From the cell containing the given text, extract its center point as [X, Y] coordinate. 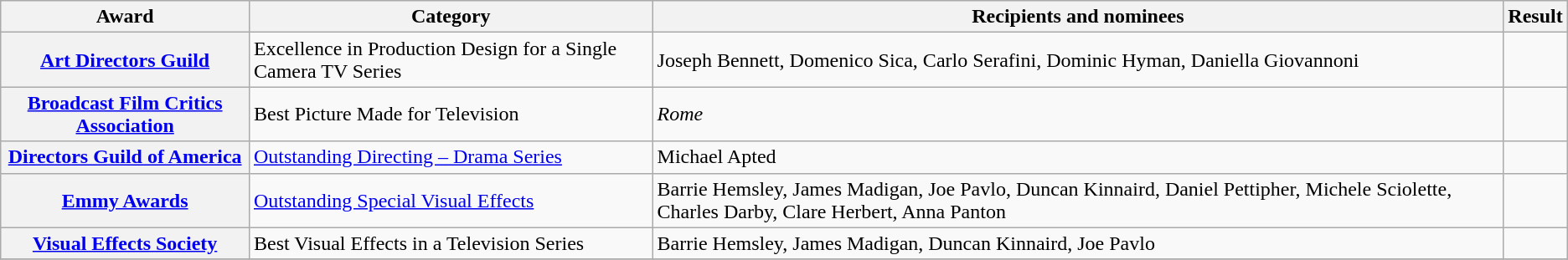
Award [126, 17]
Directors Guild of America [126, 157]
Emmy Awards [126, 201]
Visual Effects Society [126, 243]
Joseph Bennett, Domenico Sica, Carlo Serafini, Dominic Hyman, Daniella Giovannoni [1078, 60]
Outstanding Directing – Drama Series [451, 157]
Excellence in Production Design for a Single Camera TV Series [451, 60]
Barrie Hemsley, James Madigan, Joe Pavlo, Duncan Kinnaird, Daniel Pettipher, Michele Sciolette, Charles Darby, Clare Herbert, Anna Panton [1078, 201]
Best Picture Made for Television [451, 114]
Result [1535, 17]
Broadcast Film Critics Association [126, 114]
Art Directors Guild [126, 60]
Category [451, 17]
Best Visual Effects in a Television Series [451, 243]
Outstanding Special Visual Effects [451, 201]
Barrie Hemsley, James Madigan, Duncan Kinnaird, Joe Pavlo [1078, 243]
Michael Apted [1078, 157]
Recipients and nominees [1078, 17]
Rome [1078, 114]
